From the cell containing the given text, extract its center point as [x, y] coordinate. 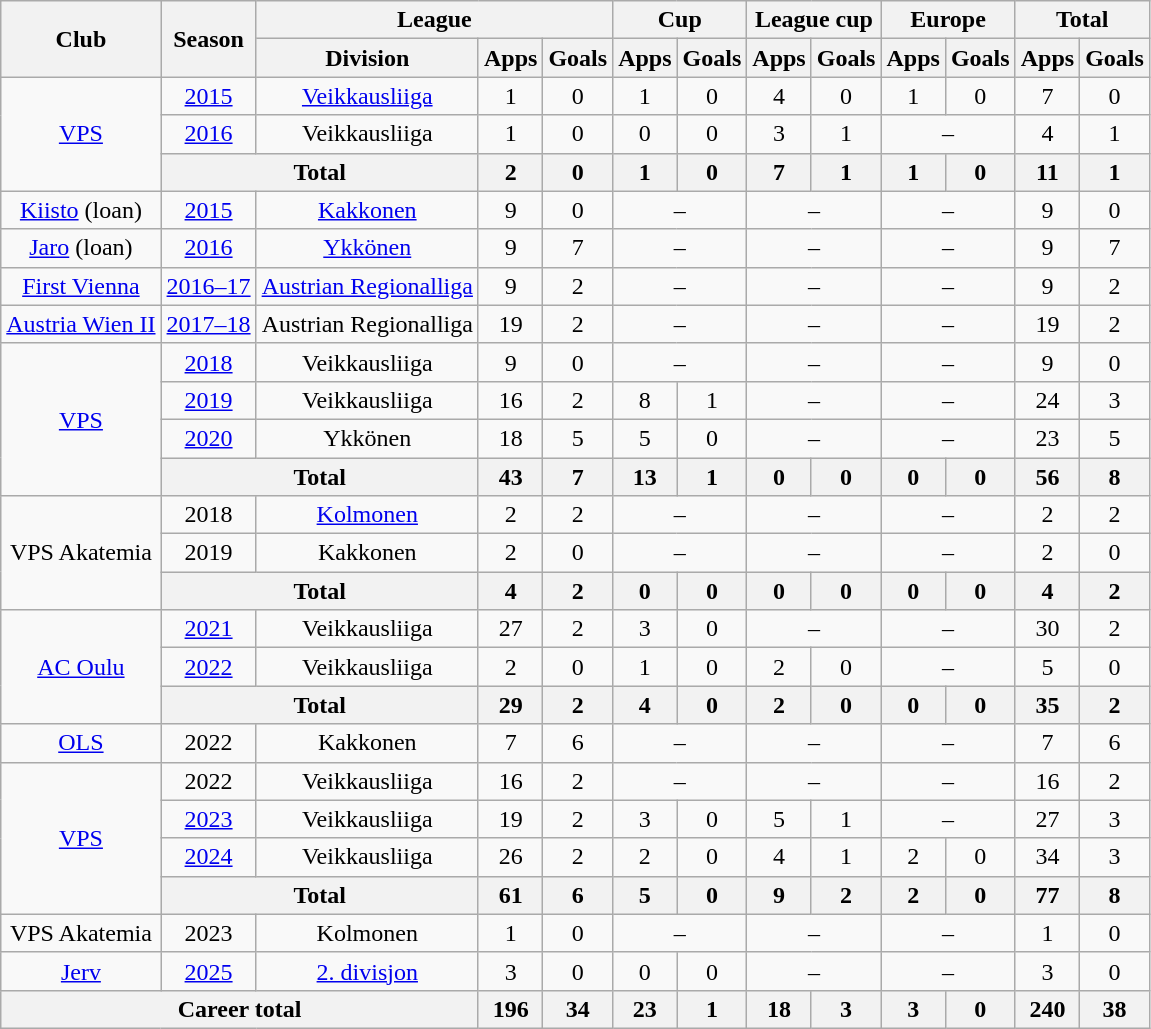
196 [510, 1009]
11 [1047, 172]
Austria Wien II [81, 324]
Europe [948, 20]
League cup [814, 20]
2017–18 [208, 324]
Kiisto (loan) [81, 210]
Jaro (loan) [81, 248]
AC Oulu [81, 667]
First Vienna [81, 286]
38 [1115, 1009]
Season [208, 39]
Career total [240, 1009]
Cup [680, 20]
2024 [208, 857]
35 [1047, 705]
Jerv [81, 971]
77 [1047, 895]
30 [1047, 629]
24 [1047, 400]
Division [367, 58]
2020 [208, 438]
13 [645, 477]
2021 [208, 629]
OLS [81, 743]
Club [81, 39]
26 [510, 857]
56 [1047, 477]
43 [510, 477]
2. divisjon [367, 971]
2025 [208, 971]
2016–17 [208, 286]
240 [1047, 1009]
61 [510, 895]
29 [510, 705]
League [434, 20]
